Extract the [x, y] coordinate from the center of the cell holding the provided text.  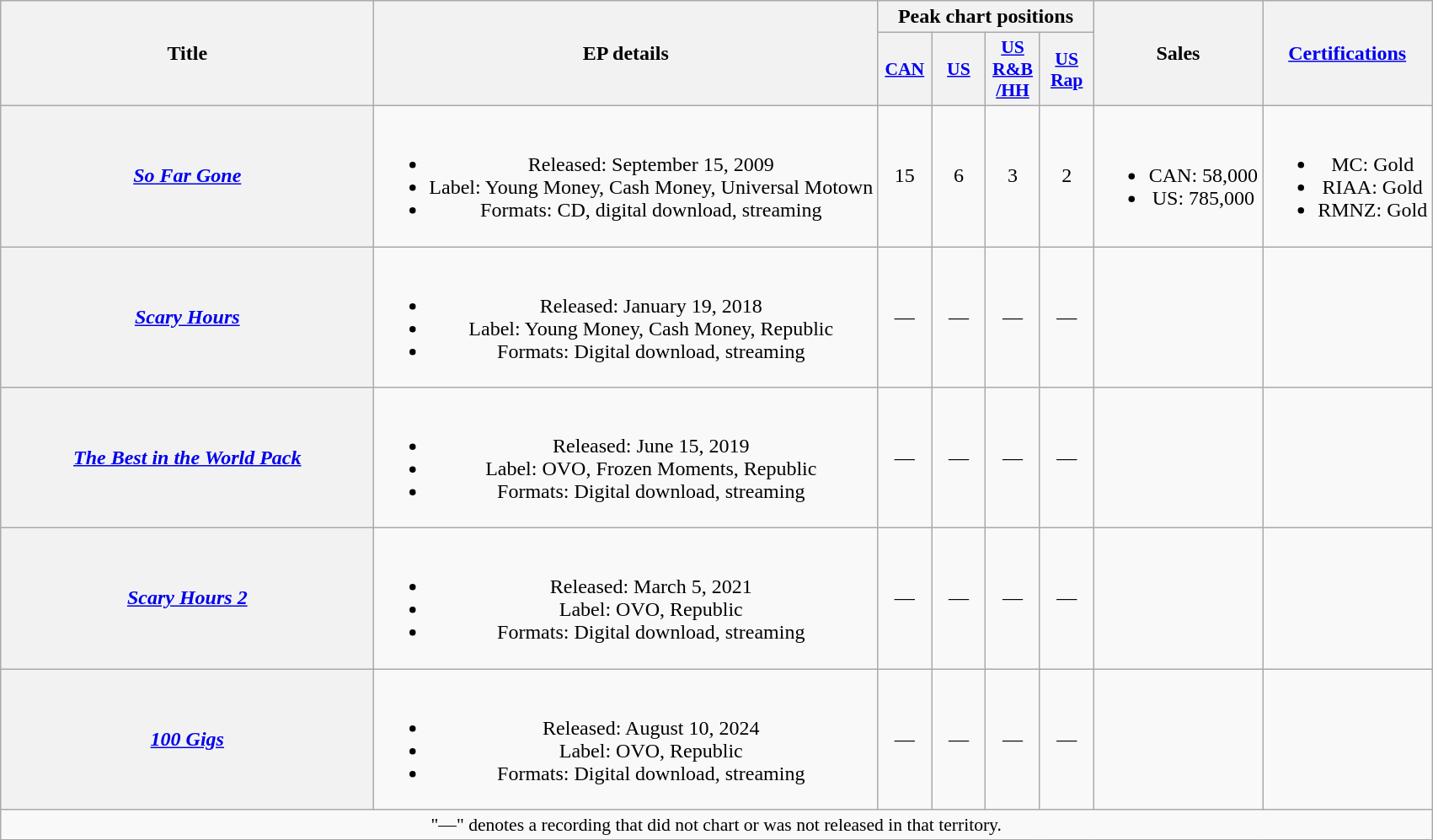
Released: August 10, 2024Label: OVO, RepublicFormats: Digital download, streaming [626, 740]
3 [1013, 175]
Released: January 19, 2018Label: Young Money, Cash Money, RepublicFormats: Digital download, streaming [626, 317]
EP details [626, 54]
Certifications [1348, 54]
"—" denotes a recording that did not chart or was not released in that territory. [716, 825]
So Far Gone [187, 175]
Title [187, 54]
USRap [1067, 69]
100 Gigs [187, 740]
USR&B/HH [1013, 69]
Peak chart positions [986, 17]
Scary Hours [187, 317]
MC: GoldRIAA: GoldRMNZ: Gold [1348, 175]
CAN: 58,000US: 785,000 [1178, 175]
15 [905, 175]
Sales [1178, 54]
CAN [905, 69]
2 [1067, 175]
US [959, 69]
The Best in the World Pack [187, 458]
Scary Hours 2 [187, 598]
Released: March 5, 2021Label: OVO, RepublicFormats: Digital download, streaming [626, 598]
Released: June 15, 2019Label: OVO, Frozen Moments, RepublicFormats: Digital download, streaming [626, 458]
Released: September 15, 2009Label: Young Money, Cash Money, Universal MotownFormats: CD, digital download, streaming [626, 175]
6 [959, 175]
